Identify which cell holds the provided text, then report its (x, y) central coordinate. 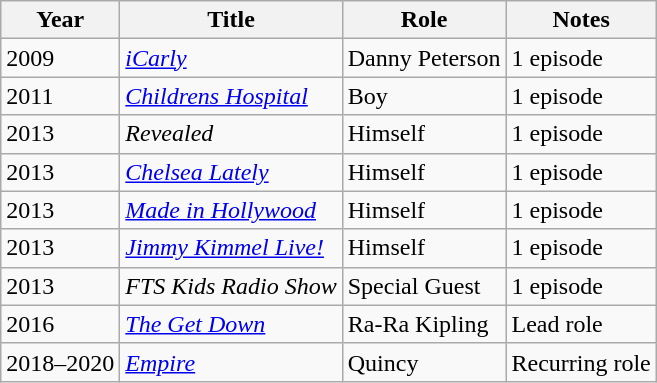
iCarly (231, 58)
Role (424, 20)
The Get Down (231, 324)
Boy (424, 96)
Empire (231, 362)
Made in Hollywood (231, 210)
Chelsea Lately (231, 172)
Danny Peterson (424, 58)
Revealed (231, 134)
Quincy (424, 362)
Special Guest (424, 286)
Lead role (581, 324)
Title (231, 20)
Jimmy Kimmel Live! (231, 248)
2011 (60, 96)
Childrens Hospital (231, 96)
Notes (581, 20)
2009 (60, 58)
Recurring role (581, 362)
2016 (60, 324)
FTS Kids Radio Show (231, 286)
Year (60, 20)
2018–2020 (60, 362)
Ra-Ra Kipling (424, 324)
